Detect which cell encompasses the target text, then output its (X, Y) center coordinate. 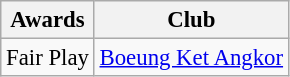
Awards (48, 20)
Fair Play (48, 58)
Boeung Ket Angkor (191, 58)
Club (191, 20)
